Pinpoint the cell where the given text exists, returning its (x, y) midpoint coordinate. 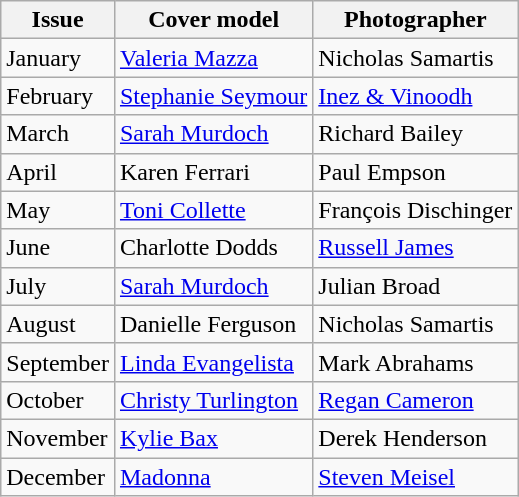
Mark Abrahams (416, 362)
Julian Broad (416, 286)
May (58, 210)
September (58, 362)
Paul Empson (416, 172)
June (58, 248)
Derek Henderson (416, 438)
Madonna (213, 477)
April (58, 172)
Issue (58, 20)
Russell James (416, 248)
August (58, 324)
Danielle Ferguson (213, 324)
Photographer (416, 20)
Kylie Bax (213, 438)
December (58, 477)
François Dischinger (416, 210)
Valeria Mazza (213, 58)
Regan Cameron (416, 400)
Charlotte Dodds (213, 248)
Steven Meisel (416, 477)
March (58, 134)
January (58, 58)
Richard Bailey (416, 134)
Stephanie Seymour (213, 96)
February (58, 96)
Cover model (213, 20)
Christy Turlington (213, 400)
Karen Ferrari (213, 172)
July (58, 286)
Linda Evangelista (213, 362)
Inez & Vinoodh (416, 96)
Toni Collette (213, 210)
November (58, 438)
October (58, 400)
